Determine the (x, y) coordinate at the center of the cell enclosing the given text.  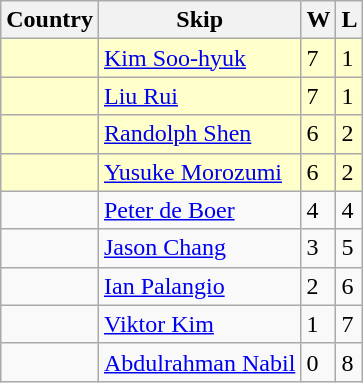
Liu Rui (199, 96)
Jason Chang (199, 248)
Skip (199, 20)
5 (350, 248)
3 (318, 248)
Country (50, 20)
Ian Palangio (199, 286)
Viktor Kim (199, 324)
Abdulrahman Nabil (199, 362)
L (350, 20)
W (318, 20)
Yusuke Morozumi (199, 172)
Randolph Shen (199, 134)
Peter de Boer (199, 210)
0 (318, 362)
Kim Soo-hyuk (199, 58)
8 (350, 362)
